Output the [X, Y] coordinate of the center of the cell containing the given text.  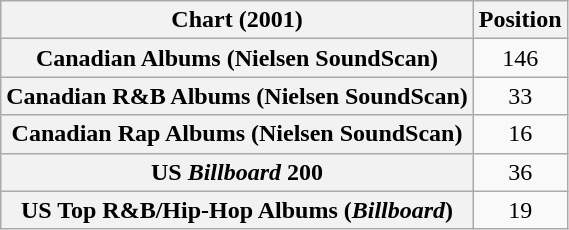
16 [520, 134]
Chart (2001) [238, 20]
Position [520, 20]
36 [520, 172]
146 [520, 58]
19 [520, 210]
US Billboard 200 [238, 172]
Canadian Albums (Nielsen SoundScan) [238, 58]
US Top R&B/Hip-Hop Albums (Billboard) [238, 210]
Canadian Rap Albums (Nielsen SoundScan) [238, 134]
Canadian R&B Albums (Nielsen SoundScan) [238, 96]
33 [520, 96]
